Return (X, Y) of the center of cell containing provided text 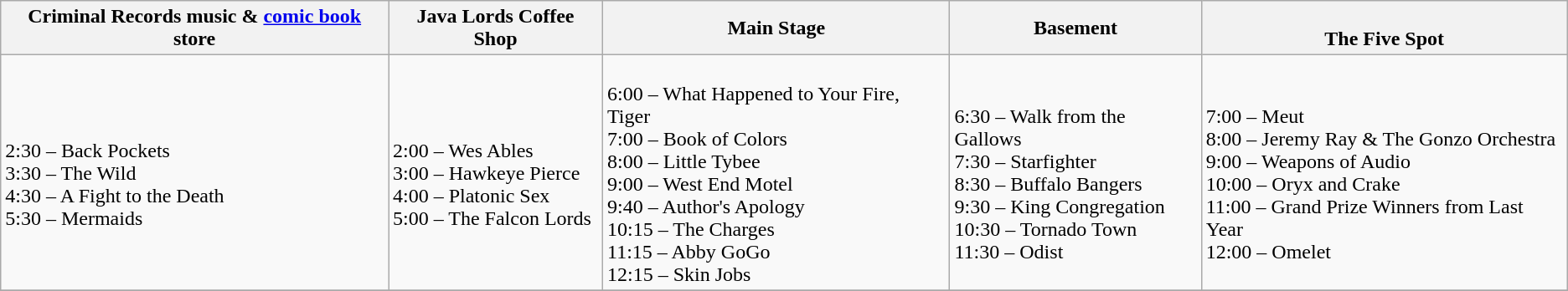
Java Lords Coffee Shop (496, 28)
Criminal Records music & comic book store (194, 28)
2:30 – Back Pockets3:30 – The Wild4:30 – A Fight to the Death5:30 – Mermaids (194, 172)
Main Stage (776, 28)
2:00 – Wes Ables3:00 – Hawkeye Pierce4:00 – Platonic Sex5:00 – The Falcon Lords (496, 172)
Basement (1075, 28)
6:30 – Walk from the Gallows7:30 – Starfighter8:30 – Buffalo Bangers9:30 – King Congregation10:30 – Tornado Town11:30 – Odist (1075, 172)
The Five Spot (1384, 28)
